Detect which cell encompasses the target text, then output its [x, y] center coordinate. 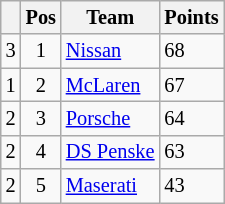
DS Penske [110, 152]
Porsche [110, 118]
Team [110, 17]
4 [41, 152]
McLaren [110, 85]
Points [191, 17]
68 [191, 51]
Maserati [110, 186]
64 [191, 118]
67 [191, 85]
5 [41, 186]
43 [191, 186]
63 [191, 152]
Pos [41, 17]
Nissan [110, 51]
